Provide the (X, Y) coordinate of the cell's center where the given text is located.  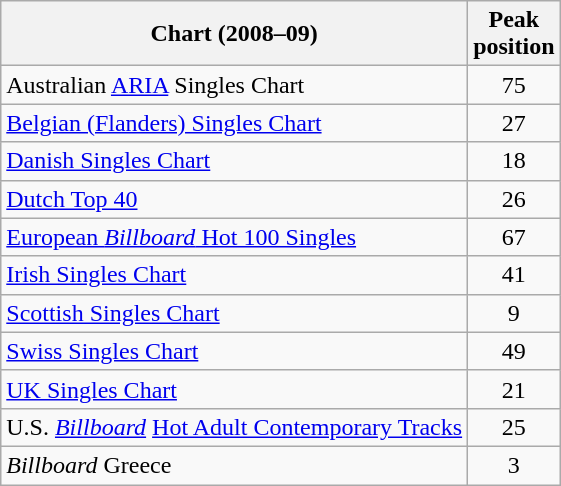
75 (514, 85)
21 (514, 389)
Chart (2008–09) (234, 34)
9 (514, 313)
European Billboard Hot 100 Singles (234, 237)
25 (514, 427)
Billboard Greece (234, 465)
Swiss Singles Chart (234, 351)
3 (514, 465)
UK Singles Chart (234, 389)
Belgian (Flanders) Singles Chart (234, 123)
49 (514, 351)
Scottish Singles Chart (234, 313)
Danish Singles Chart (234, 161)
U.S. Billboard Hot Adult Contemporary Tracks (234, 427)
41 (514, 275)
Dutch Top 40 (234, 199)
27 (514, 123)
Australian ARIA Singles Chart (234, 85)
Peakposition (514, 34)
67 (514, 237)
Irish Singles Chart (234, 275)
26 (514, 199)
18 (514, 161)
